Return the [x, y] coordinate for the center point of the cell that contains the specified text.  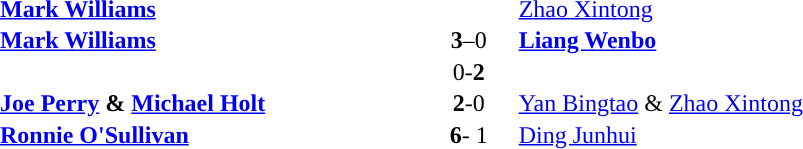
0-2 [469, 72]
2-0 [469, 103]
3–0 [469, 41]
